Scan for the cell matching the given text and deliver its [x, y] coordinate at center. 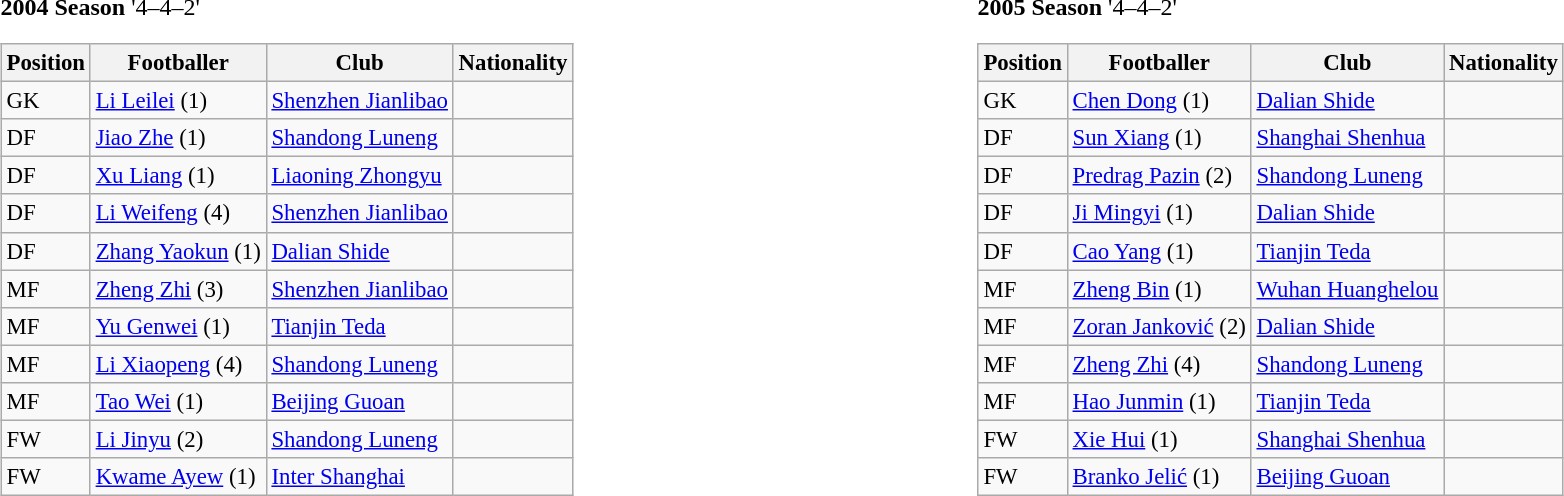
Li Weifeng (4) [178, 213]
Zoran Janković (2) [1159, 326]
Li Leilei (1) [178, 101]
Zheng Bin (1) [1159, 289]
Zheng Zhi (4) [1159, 364]
Sun Xiang (1) [1159, 138]
Yu Genwei (1) [178, 326]
Tao Wei (1) [178, 401]
Jiao Zhe (1) [178, 138]
Hao Junmin (1) [1159, 401]
Xie Hui (1) [1159, 439]
Branko Jelić (1) [1159, 477]
Li Jinyu (2) [178, 439]
Zhang Yaokun (1) [178, 251]
Ji Mingyi (1) [1159, 213]
Li Xiaopeng (4) [178, 364]
Inter Shanghai [360, 477]
Kwame Ayew (1) [178, 477]
Liaoning Zhongyu [360, 176]
Predrag Pazin (2) [1159, 176]
Zheng Zhi (3) [178, 289]
Wuhan Huanghelou [1348, 289]
Chen Dong (1) [1159, 101]
Cao Yang (1) [1159, 251]
Xu Liang (1) [178, 176]
